Capture the cell that displays the provided text and extract its (x, y) central coordinate. 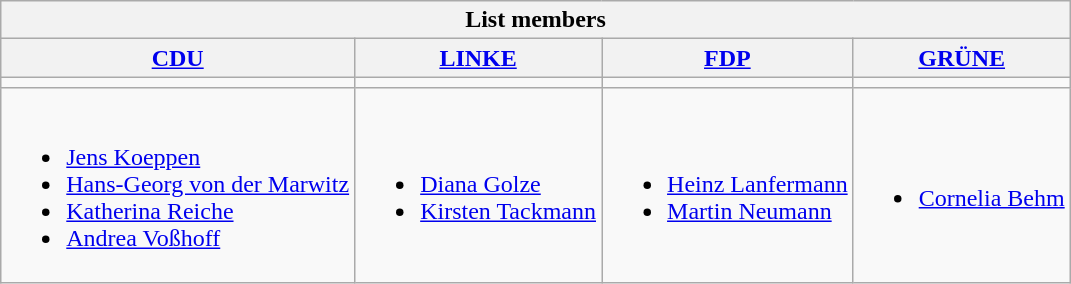
List members (536, 20)
LINKE (478, 58)
Jens KoeppenHans-Georg von der MarwitzKatherina ReicheAndrea Voßhoff (178, 185)
FDP (728, 58)
Heinz LanfermannMartin Neumann (728, 185)
Diana GolzeKirsten Tackmann (478, 185)
GRÜNE (962, 58)
Cornelia Behm (962, 185)
CDU (178, 58)
